Pinpoint the cell where the given text exists, returning its [X, Y] midpoint coordinate. 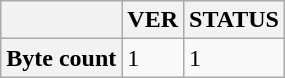
Byte count [62, 58]
VER [153, 20]
STATUS [234, 20]
